Output the [X, Y] coordinate of the center of the cell containing the given text.  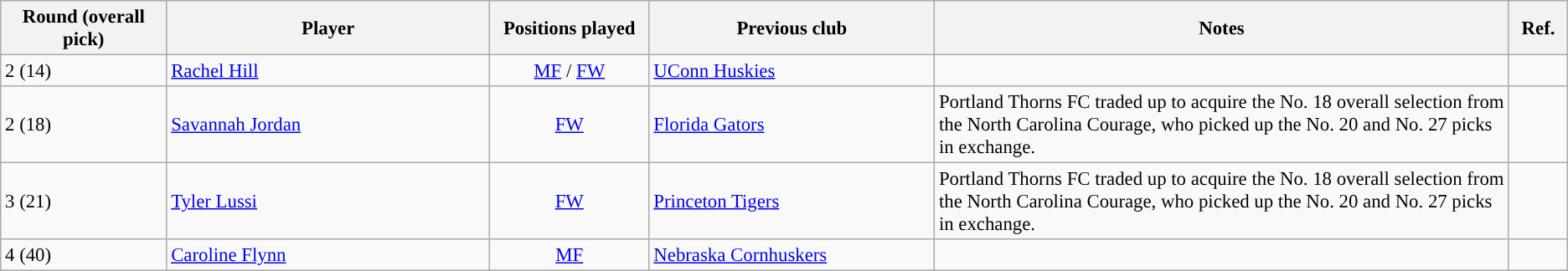
MF / FW [570, 71]
MF [570, 255]
2 (18) [84, 125]
Previous club [792, 28]
Ref. [1538, 28]
Round (overall pick) [84, 28]
3 (21) [84, 202]
Player [328, 28]
Savannah Jordan [328, 125]
Nebraska Cornhuskers [792, 255]
Notes [1222, 28]
Florida Gators [792, 125]
2 (14) [84, 71]
UConn Huskies [792, 71]
Princeton Tigers [792, 202]
4 (40) [84, 255]
Caroline Flynn [328, 255]
Tyler Lussi [328, 202]
Rachel Hill [328, 71]
Positions played [570, 28]
